Capture the cell that displays the provided text and extract its (x, y) central coordinate. 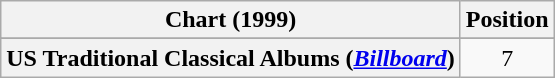
US Traditional Classical Albums (Billboard) (231, 58)
7 (507, 58)
Chart (1999) (231, 20)
Position (507, 20)
